Search for the cell housing the specified text and yield its (X, Y) center coordinate. 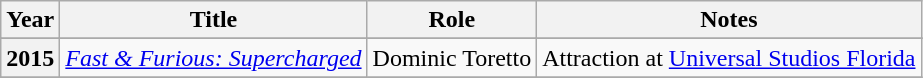
Attraction at Universal Studios Florida (729, 58)
Year (30, 20)
Notes (729, 20)
Title (214, 20)
2015 (30, 58)
Dominic Toretto (452, 58)
Fast & Furious: Supercharged (214, 58)
Role (452, 20)
